Return (X, Y) of the center of cell containing provided text 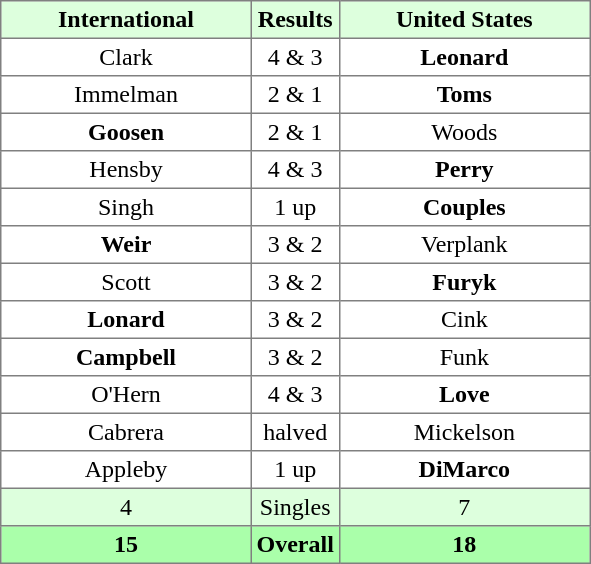
Immelman (126, 95)
Love (464, 395)
DiMarco (464, 470)
15 (126, 545)
4 (126, 507)
Woods (464, 132)
Perry (464, 170)
Furyk (464, 282)
Overall (295, 545)
Scott (126, 282)
18 (464, 545)
Cabrera (126, 432)
Mickelson (464, 432)
Funk (464, 357)
Clark (126, 57)
Appleby (126, 470)
7 (464, 507)
Cink (464, 320)
Singh (126, 207)
Couples (464, 207)
Campbell (126, 357)
Toms (464, 95)
International (126, 20)
O'Hern (126, 395)
Singles (295, 507)
halved (295, 432)
Verplank (464, 245)
Weir (126, 245)
Leonard (464, 57)
Results (295, 20)
Goosen (126, 132)
Hensby (126, 170)
Lonard (126, 320)
United States (464, 20)
